Identify which cell holds the provided text, then report its (X, Y) central coordinate. 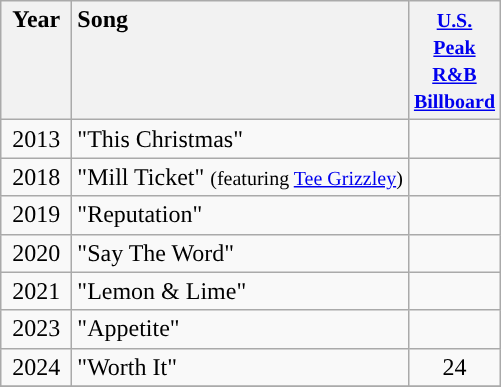
24 (454, 367)
"Say The Word" (240, 253)
2019 (36, 215)
"Worth It" (240, 367)
Year (36, 60)
"Appetite" (240, 329)
"Mill Ticket" (featuring Tee Grizzley) (240, 177)
"Lemon & Lime" (240, 291)
2013 (36, 139)
2024 (36, 367)
"Reputation" (240, 215)
"This Christmas" (240, 139)
2020 (36, 253)
Song (240, 60)
2023 (36, 329)
U.S. Peak R&B Billboard (454, 60)
2018 (36, 177)
2021 (36, 291)
